Detect which cell encompasses the target text, then output its [X, Y] center coordinate. 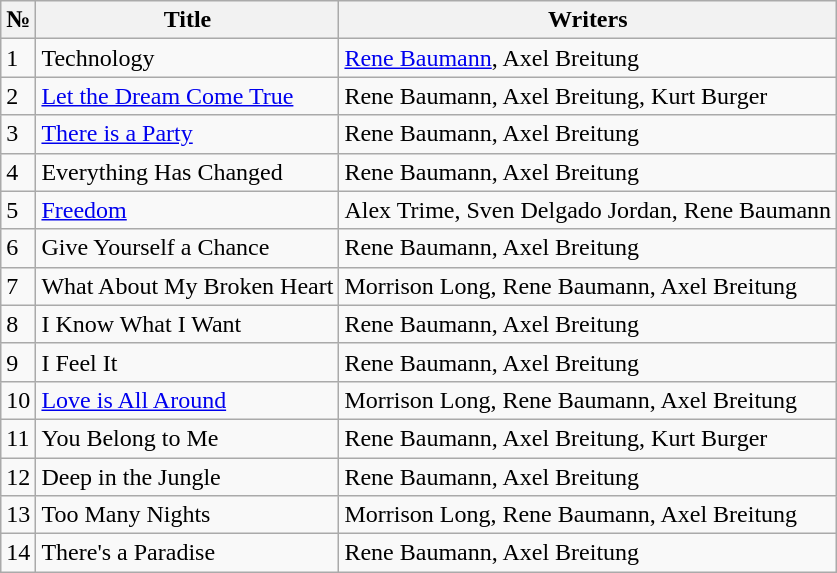
Love is All Around [188, 400]
9 [18, 362]
4 [18, 172]
№ [18, 20]
Title [188, 20]
10 [18, 400]
7 [18, 286]
There is a Party [188, 134]
Alex Trime, Sven Delgado Jordan, Rene Baumann [588, 210]
14 [18, 553]
11 [18, 438]
1 [18, 58]
Too Many Nights [188, 515]
Give Yourself a Chance [188, 248]
Freedom [188, 210]
13 [18, 515]
Let the Dream Come True [188, 96]
2 [18, 96]
You Belong to Me [188, 438]
Writers [588, 20]
Everything Has Changed [188, 172]
12 [18, 477]
I Feel It [188, 362]
Technology [188, 58]
There's a Paradise [188, 553]
8 [18, 324]
Deep in the Jungle [188, 477]
3 [18, 134]
What About My Broken Heart [188, 286]
I Know What I Want [188, 324]
6 [18, 248]
5 [18, 210]
